Detect which cell encompasses the target text, then output its [X, Y] center coordinate. 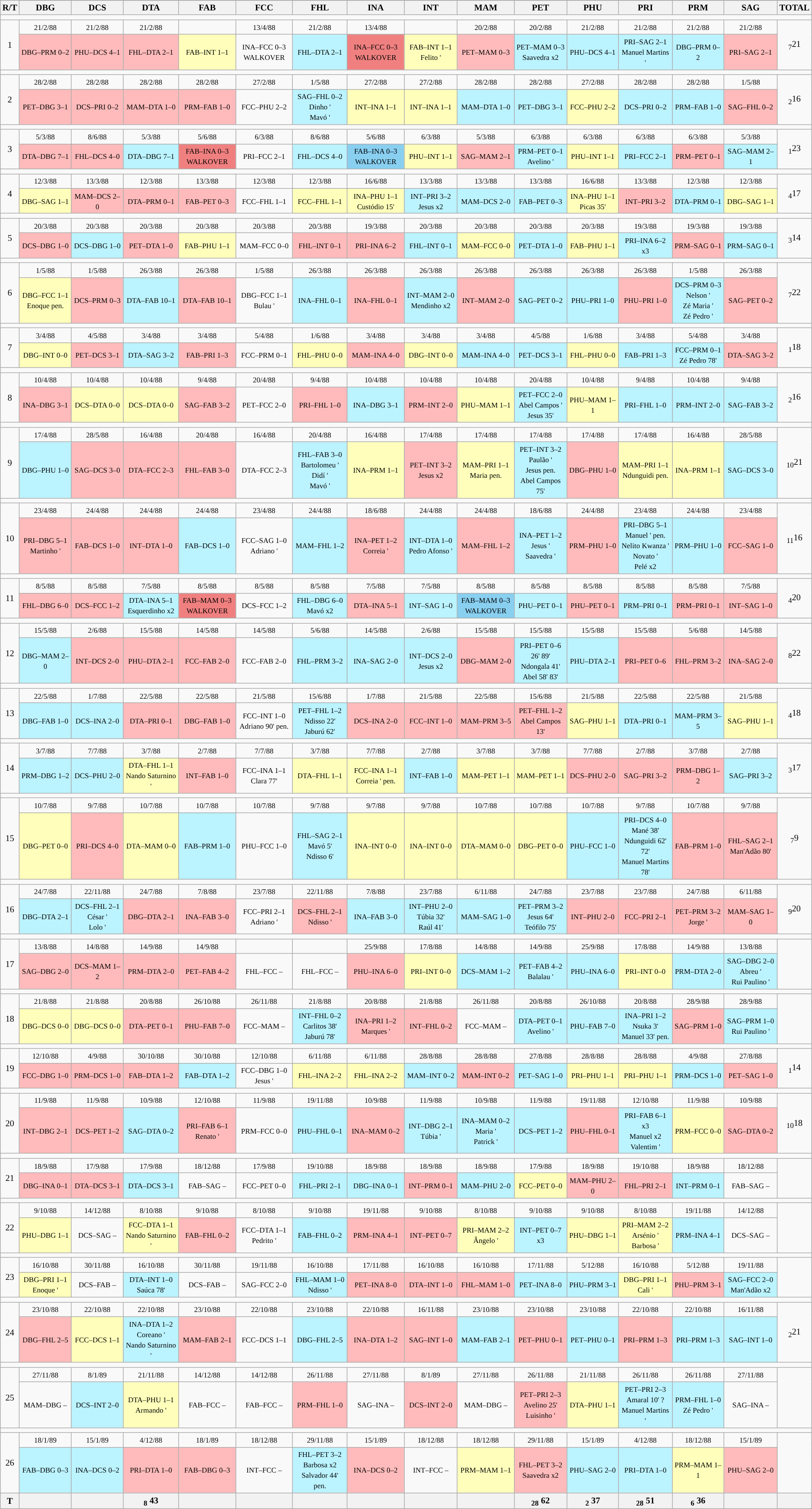
FCC–DTA 1–1Pedrito ' [264, 1235]
24 [10, 1332]
FHL–MAM 1–0Ndisso ' [320, 1285]
DBG–FCC 1–1Enoque pen. [45, 300]
INT–MAM 2–0Mendinho x2 [431, 300]
PET–FHL 1–2Abel Campos 13' [540, 721]
INT–DBG 2–1 [45, 1131]
PET–PRI 2–3Amaral 10' ?Manuel Martins ' [645, 1405]
721 [795, 44]
123 [795, 149]
FCC–PRI 2–1Adriano ' [264, 917]
INA–PET 1–2Correia ' [376, 546]
317 [795, 768]
FCC–PRM 0–1Zé Pedro 78' [698, 355]
4 [10, 194]
1018 [795, 1123]
INA–PET 1–2Jesus 'Saavedra ' [540, 546]
FHL–PET 3–2Saavedra x2 [540, 1470]
14 [10, 768]
SAG–FCC 2–0 [264, 1285]
INT–DCS 2–0 [97, 661]
PRI–DBG 5–1Martinho ' [45, 546]
8 [10, 398]
FCC–INA 1–1Correia ' pen. [376, 776]
PET–FAB 4–2 [207, 971]
26 [10, 1463]
INA [376, 8]
PRM [698, 8]
PRM–FHL 1–0Zé Pedro ' [698, 1405]
314 [795, 238]
PRI–DCS 4–0Mané 38'Ndunguidi 62' 72'Manuel Martins 78' [645, 846]
INT–PRI 3–2 [645, 201]
INA–DTA 1–2Coreano 'Nando Saturnino ' [151, 1340]
DTA–PET 0–1Avelino ' [540, 1026]
FAB–INT 1–1 [207, 52]
3 [10, 149]
PRM–PET 0–1Avelino ' [540, 157]
PRI–SAG 2–1Manuel Martins ' [645, 52]
25 [10, 1397]
PHU [593, 8]
2 37 [593, 1501]
PRI–INA 6–2 x3 [645, 246]
DTA [151, 8]
SAG–DBG 2–0 [45, 971]
INA–MAM 0–2Maria 'Patrick ' [486, 1131]
FCC–DBG 1–0 [45, 1076]
DTA–FHL 1–1Nando Saturnino ' [151, 776]
22 [10, 1227]
FHL [320, 8]
FCC–DBG 1–0Jesus ' [264, 1076]
PRI–FAB 6–1Renato ' [207, 1131]
DTA–PHU 1–1 [593, 1405]
FCC–INA 1–1Clara 77' [264, 776]
INA–PRI 1–2Marques ' [376, 1026]
417 [795, 194]
23 [10, 1278]
SAG–FCC 2–0Man'Adão x2 [750, 1285]
FAB–INT 1–1Felito ' [431, 52]
DBG–FCC 1–1Bulau ' [264, 300]
PET–FCC 2–0Abel Campos 'Jesus 35' [540, 405]
INT [431, 8]
FHL–FAB 3–0 [207, 470]
T [10, 1501]
PET–PRM 3–2Jesus 64'Teófilo 75' [540, 917]
PET–MAM 0–3 [486, 52]
PRI–MAM 2–2Arsénio 'Barbosa ' [645, 1235]
SAG–DBG 2–0Abreu 'Rui Paulino ' [750, 971]
1021 [795, 463]
FHL–PET 3–2Barbosa x2Salvador 44' pen. [320, 1470]
FCC–PRM 0–1 [264, 355]
PRI–INA 6–2 [376, 246]
FHL–SAG 2–1Mavó 5'Ndisso 6' [320, 846]
PET–FHL 1–2Ndisso 22'Jaburú 62' [320, 721]
INT–DTA 1–0Pedro Afonso ' [431, 546]
DCS–PRM 0–3 [97, 300]
PRI–PET 0–6 26' 89'Ndongala 41'Abel 58' 83' [540, 661]
PET–PRI 2–3Avelino 25'Luisinho ' [540, 1405]
R/T [10, 8]
118 [795, 348]
SAG–PRM 1–0Rui Paulino ' [750, 1026]
DBG–PRI 1–1Cali ' [645, 1285]
INT–FHL 0–2 [431, 1026]
418 [795, 713]
822 [795, 654]
SAG–FHL 0–2 [750, 107]
PRI [645, 8]
920 [795, 909]
MAM–PRI 1–1Ndunguidi pen. [645, 470]
28 51 [645, 1501]
DTA–INT 1–0 [431, 1285]
PRM–PET 0–1 [698, 157]
DTA–PET 0–1 [151, 1026]
9 [10, 463]
INT–DBG 2–1Túbia ' [431, 1131]
16 [10, 909]
PET–MAM 0–3Saavedra x2 [540, 52]
8 43 [151, 1501]
PET–FAB 4–2Balalau ' [540, 971]
INT–PET 0–7 [431, 1235]
6 36 [698, 1501]
12 [10, 654]
11 [10, 598]
420 [795, 598]
10 [10, 538]
FCC–INT 1–0Adriano 90' pen. [264, 721]
PET–INT 3–2Paulão 'Jesus pen.Abel Campos 75' [540, 470]
FCC [264, 8]
FAB [207, 8]
SAG–PRM 1–0 [698, 1026]
DTA–INT 1–0Saúca 78' [151, 1285]
1 [10, 44]
FHL–MAM 1–0 [486, 1285]
PET–INT 3–2Jesus x2 [431, 470]
DTA–PHU 1–1Armando ' [151, 1405]
PET [540, 8]
13 [10, 713]
MAM [486, 8]
DTA–INA 5–1Esquerdinho x2 [151, 606]
INT–PHU 2–0 [593, 917]
FCC–DTA 1–1Nando Saturnino ' [151, 1235]
221 [795, 1332]
FHL–DBG 6–0 [45, 606]
INT–PHU 2–0Túbia 32'Raúl 41' [431, 917]
21 [10, 1178]
19 [10, 1068]
6 [10, 293]
DTA–FHL 1–1 [320, 776]
2 [10, 100]
7 [10, 348]
18 [10, 1019]
PRI–DBG 5–1Manuel ' pen.Nelito Kwanza 'Novato 'Pelé x2 [645, 546]
17 [10, 963]
FCC–PRI 2–1 [645, 917]
PRI–DCS 4–0 [97, 846]
INA–PRI 1–2Nsuka 3'Manuel 33' pen. [645, 1026]
SAG [750, 8]
PET–PRM 3–2Jorge ' [698, 917]
DBG [45, 8]
DBG–PRI 1–1Enoque ' [45, 1285]
PRI–SAG 2–1 [750, 52]
DTA–INA 5–1 [376, 606]
DCS–FHL 2–1César 'Lolo ' [97, 917]
INT–PRI 3–2Jesus x2 [431, 201]
PRI–FAB 6–1 x3Manuel x2Valentim ' [645, 1131]
DCS [97, 8]
PRI–MAM 2–2Ângelo ' [486, 1235]
INT–FHL 0–2Carlitos 38'Jaburú 78' [320, 1026]
TOTAL [795, 8]
15 [10, 838]
FHL–FAB 3–0Bartolomeu 'Didí 'Mavó ' [320, 470]
722 [795, 293]
SAG–FHL 0–2Dinho 'Mavó ' [320, 107]
MAM–PRI 1–1Maria pen. [486, 470]
FCC–SAG 1–0Adriano ' [264, 546]
5 [10, 238]
INT–MAM 2–0 [486, 300]
INA–PHU 1–1Custódio 15' [376, 201]
FHL–DBG 6–0Mavó x2 [320, 606]
79 [795, 838]
FCC–SAG 1–0 [750, 546]
INA–PHU 1–1Picas 35' [593, 201]
PET–FCC 2–0 [264, 405]
INA–MAM 0–2 [376, 1131]
FCC–INT 1–0 [431, 721]
1116 [795, 538]
114 [795, 1068]
INA–DTA 1–2 [376, 1340]
INT–DCS 2–0Jesus x2 [431, 661]
20 [10, 1123]
DCS–FHL 2–1Ndisso ' [320, 917]
PRM–FHL 1–0 [320, 1405]
PRI–PET 0–6 [645, 661]
28 62 [540, 1501]
FHL–SAG 2–1Man'Adão 80' [750, 846]
INT–DTA 1–0 [151, 546]
DCS–PRM 0–3Nelson 'Zé Maria 'Zé Pedro ' [698, 300]
INT–PET 0–7 x3 [540, 1235]
